For the text-containing cell, return its midpoint in [x, y] coordinate format. 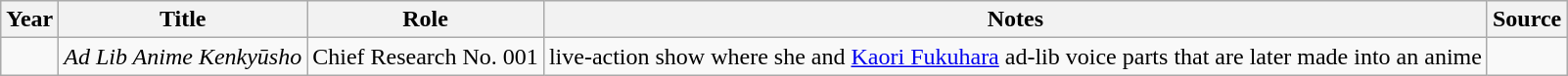
Chief Research No. 001 [426, 57]
Role [426, 19]
Year [29, 19]
Title [183, 19]
live-action show where she and Kaori Fukuhara ad-lib voice parts that are later made into an anime [1015, 57]
Ad Lib Anime Kenkyūsho [183, 57]
Notes [1015, 19]
Source [1527, 19]
